Extract the (x, y) coordinate from the center of the cell holding the provided text.  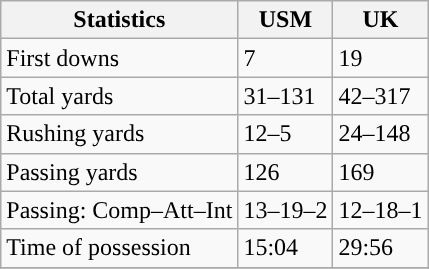
29:56 (380, 248)
Total yards (120, 96)
7 (286, 58)
31–131 (286, 96)
Statistics (120, 20)
Passing: Comp–Att–Int (120, 210)
169 (380, 172)
15:04 (286, 248)
13–19–2 (286, 210)
First downs (120, 58)
24–148 (380, 134)
42–317 (380, 96)
19 (380, 58)
12–5 (286, 134)
Time of possession (120, 248)
126 (286, 172)
UK (380, 20)
Rushing yards (120, 134)
Passing yards (120, 172)
12–18–1 (380, 210)
USM (286, 20)
